For the text-containing cell, return its midpoint in [x, y] coordinate format. 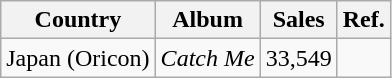
Album [208, 20]
33,549 [298, 58]
Country [78, 20]
Ref. [364, 20]
Sales [298, 20]
Catch Me [208, 58]
Japan (Oricon) [78, 58]
